Provide the [X, Y] coordinate of the cell's center where the given text is located.  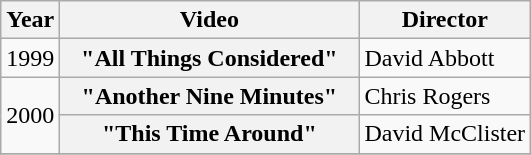
"All Things Considered" [210, 58]
"Another Nine Minutes" [210, 96]
2000 [30, 115]
Video [210, 20]
David McClister [445, 134]
David Abbott [445, 58]
Chris Rogers [445, 96]
1999 [30, 58]
"This Time Around" [210, 134]
Year [30, 20]
Director [445, 20]
